Determine the (x, y) coordinate at the center of the cell enclosing the given text.  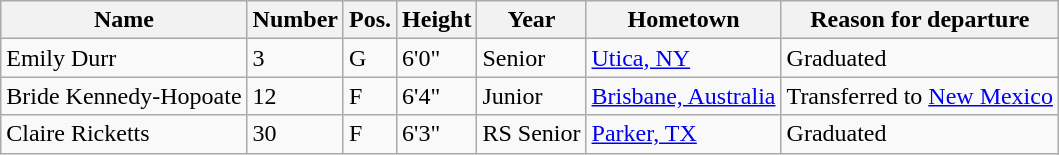
Height (437, 20)
6'3" (437, 134)
Number (295, 20)
Year (532, 20)
6'0" (437, 58)
Reason for departure (920, 20)
12 (295, 96)
Brisbane, Australia (684, 96)
6'4" (437, 96)
Utica, NY (684, 58)
Pos. (370, 20)
30 (295, 134)
Emily Durr (124, 58)
Name (124, 20)
Junior (532, 96)
Bride Kennedy-Hopoate (124, 96)
Parker, TX (684, 134)
3 (295, 58)
Transferred to New Mexico (920, 96)
Claire Ricketts (124, 134)
Senior (532, 58)
G (370, 58)
Hometown (684, 20)
RS Senior (532, 134)
